For the text-containing cell, return its midpoint in (x, y) coordinate format. 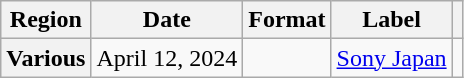
Date (167, 20)
Region (46, 20)
Format (287, 20)
Sony Japan (392, 58)
April 12, 2024 (167, 58)
Various (46, 58)
Label (392, 20)
